Search for the cell housing the specified text and yield its (x, y) center coordinate. 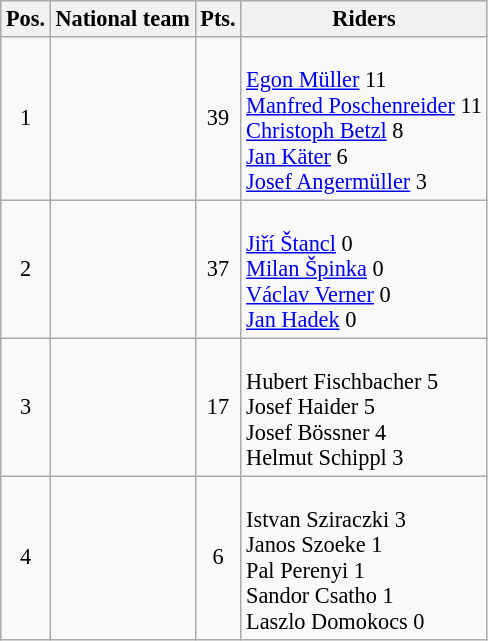
Riders (364, 19)
6 (218, 558)
Pos. (26, 19)
3 (26, 407)
2 (26, 269)
National team (122, 19)
Pts. (218, 19)
Egon Müller 11 Manfred Poschenreider 11 Christoph Betzl 8 Jan Käter 6 Josef Angermüller 3 (364, 118)
39 (218, 118)
Istvan Sziraczki 3 Janos Szoeke 1 Pal Perenyi 1 Sandor Csatho 1 Laszlo Domokocs 0 (364, 558)
Jiří Štancl 0 Milan Špinka 0 Václav Verner 0 Jan Hadek 0 (364, 269)
Hubert Fischbacher 5 Josef Haider 5 Josef Bössner 4 Helmut Schippl 3 (364, 407)
4 (26, 558)
17 (218, 407)
1 (26, 118)
37 (218, 269)
